Provide the (X, Y) coordinate of the cell's center where the given text is located.  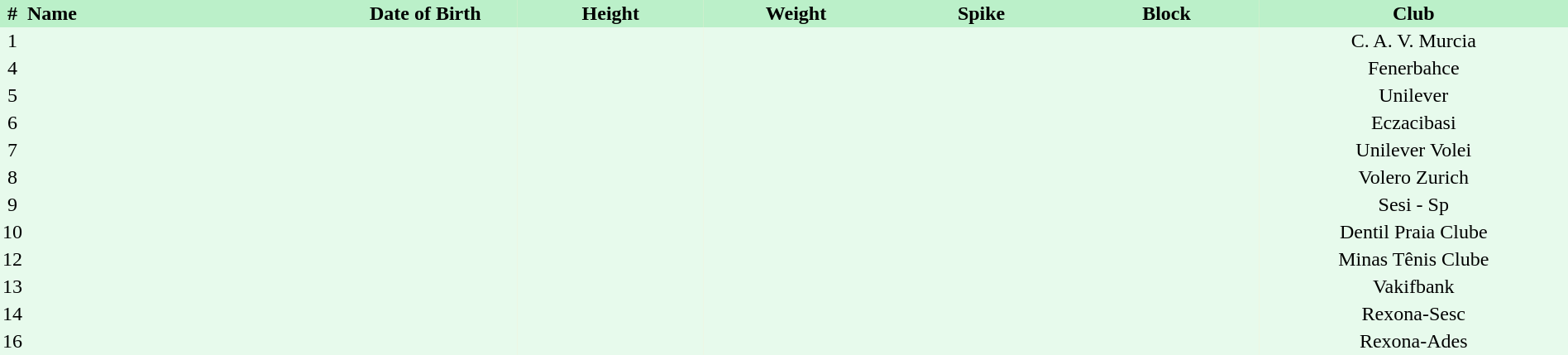
# (12, 13)
Block (1167, 13)
Minas Tênis Clube (1413, 260)
Rexona-Sesc (1413, 314)
12 (12, 260)
Unilever (1413, 96)
8 (12, 177)
Club (1413, 13)
13 (12, 286)
Volero Zurich (1413, 177)
Spike (982, 13)
6 (12, 122)
Rexona-Ades (1413, 341)
5 (12, 96)
Sesi - Sp (1413, 205)
Date of Birth (425, 13)
Height (610, 13)
4 (12, 68)
Name (179, 13)
Vakifbank (1413, 286)
C. A. V. Murcia (1413, 41)
1 (12, 41)
16 (12, 341)
Dentil Praia Clube (1413, 232)
Unilever Volei (1413, 151)
Eczacibasi (1413, 122)
Fenerbahce (1413, 68)
7 (12, 151)
10 (12, 232)
14 (12, 314)
9 (12, 205)
Weight (796, 13)
